Capture the cell that displays the provided text and extract its [x, y] central coordinate. 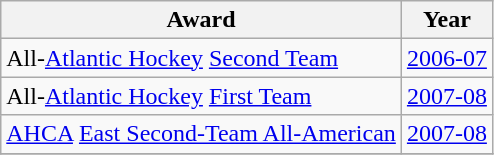
AHCA East Second-Team All-American [202, 134]
All-Atlantic Hockey First Team [202, 96]
All-Atlantic Hockey Second Team [202, 58]
2006-07 [446, 58]
Award [202, 20]
Year [446, 20]
